Locate the cell with the specified text and output its [X, Y] center coordinate. 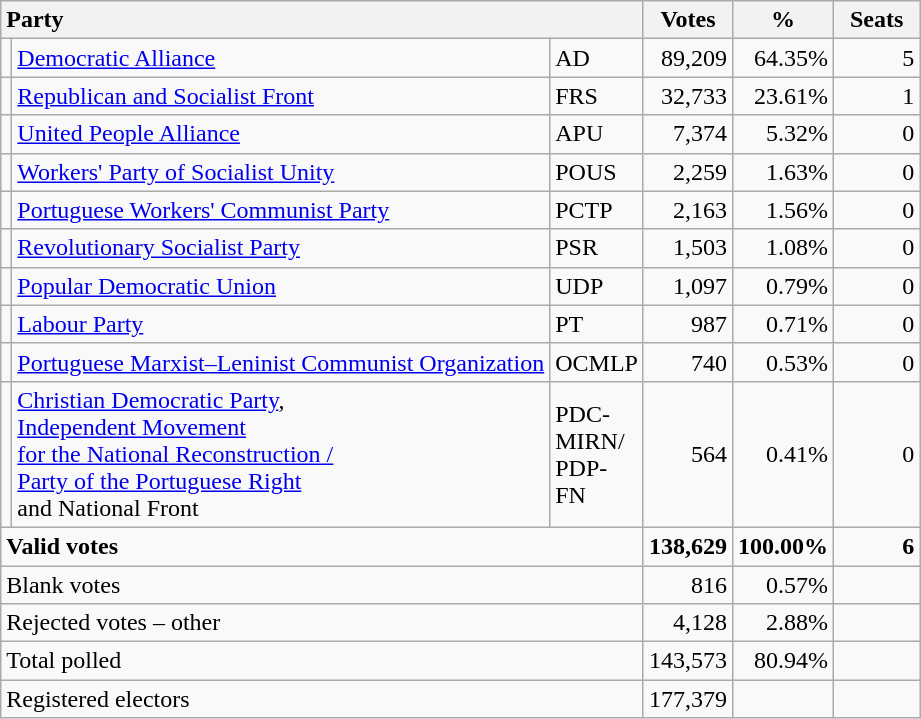
Votes [688, 20]
FRS [597, 96]
143,573 [688, 661]
5 [877, 58]
AD [597, 58]
1,503 [688, 248]
Popular Democratic Union [281, 286]
564 [688, 454]
987 [688, 324]
2,163 [688, 210]
Portuguese Workers' Communist Party [281, 210]
Total polled [322, 661]
177,379 [688, 699]
PSR [597, 248]
PT [597, 324]
Democratic Alliance [281, 58]
0.71% [784, 324]
1.56% [784, 210]
32,733 [688, 96]
United People Alliance [281, 134]
7,374 [688, 134]
0.57% [784, 585]
1.08% [784, 248]
4,128 [688, 623]
1,097 [688, 286]
23.61% [784, 96]
Blank votes [322, 585]
PCTP [597, 210]
6 [877, 546]
APU [597, 134]
Republican and Socialist Front [281, 96]
2,259 [688, 172]
Revolutionary Socialist Party [281, 248]
0.79% [784, 286]
1.63% [784, 172]
0.41% [784, 454]
Rejected votes – other [322, 623]
Labour Party [281, 324]
Party [322, 20]
100.00% [784, 546]
5.32% [784, 134]
Workers' Party of Socialist Unity [281, 172]
Christian Democratic Party,Independent Movementfor the National Reconstruction /Party of the Portuguese Rightand National Front [281, 454]
Portuguese Marxist–Leninist Communist Organization [281, 362]
UDP [597, 286]
740 [688, 362]
64.35% [784, 58]
PDC-MIRN/PDP-FN [597, 454]
89,209 [688, 58]
OCMLP [597, 362]
0.53% [784, 362]
816 [688, 585]
Valid votes [322, 546]
2.88% [784, 623]
Seats [877, 20]
1 [877, 96]
% [784, 20]
Registered electors [322, 699]
138,629 [688, 546]
POUS [597, 172]
80.94% [784, 661]
